Provide the [x, y] coordinate of the cell's center where the given text is located.  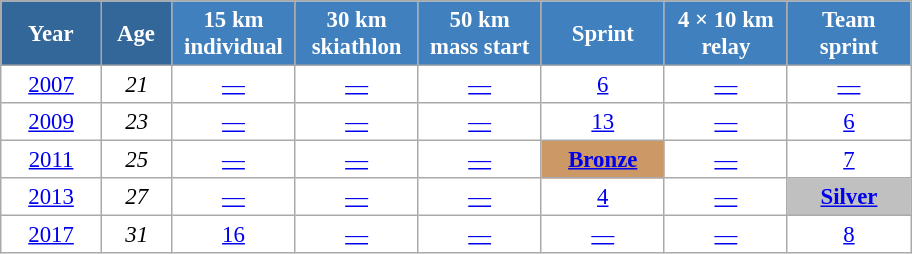
Bronze [602, 160]
Sprint [602, 34]
2007 [52, 85]
4 [602, 197]
21 [136, 85]
2009 [52, 122]
2013 [52, 197]
Team sprint [848, 34]
8 [848, 235]
23 [136, 122]
7 [848, 160]
4 × 10 km relay [726, 34]
27 [136, 197]
50 km mass start [480, 34]
Year [52, 34]
Silver [848, 197]
Age [136, 34]
2017 [52, 235]
13 [602, 122]
16 [234, 235]
25 [136, 160]
2011 [52, 160]
15 km individual [234, 34]
30 km skiathlon [356, 34]
31 [136, 235]
